Return the [X, Y] coordinate for the center point of the cell that contains the specified text.  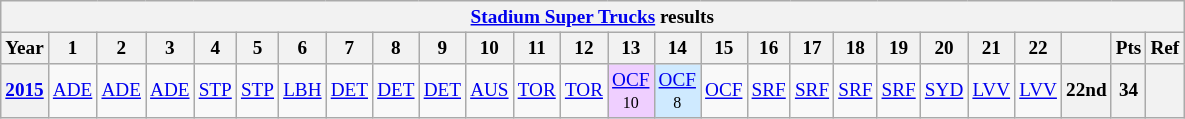
2 [122, 48]
8 [396, 48]
19 [898, 48]
14 [677, 48]
15 [724, 48]
21 [992, 48]
4 [215, 48]
AUS [490, 91]
2015 [25, 91]
OCF8 [677, 91]
10 [490, 48]
OCF [724, 91]
LBH [303, 91]
7 [349, 48]
6 [303, 48]
5 [257, 48]
1 [72, 48]
Ref [1165, 48]
18 [856, 48]
9 [442, 48]
3 [170, 48]
Pts [1128, 48]
OCF10 [631, 91]
SYD [944, 91]
Year [25, 48]
22nd [1086, 91]
20 [944, 48]
Stadium Super Trucks results [592, 17]
16 [768, 48]
13 [631, 48]
12 [584, 48]
11 [536, 48]
34 [1128, 91]
22 [1038, 48]
17 [812, 48]
